Return the [X, Y] coordinate for the center point of the cell that contains the specified text.  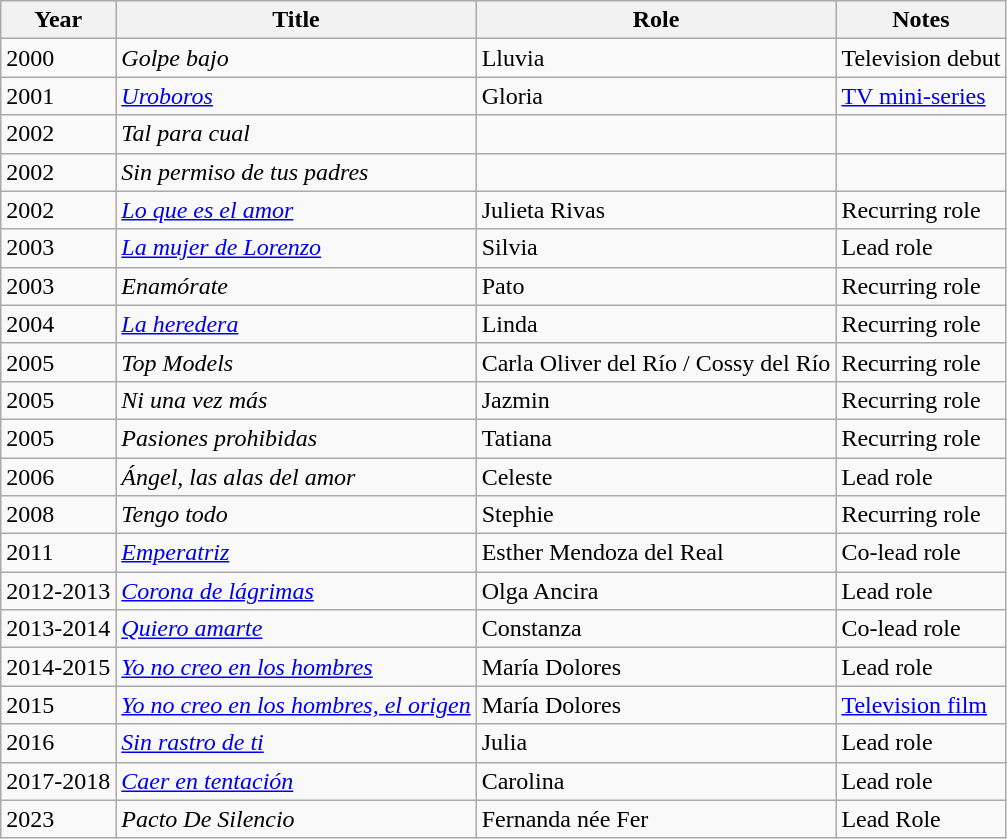
2023 [58, 819]
2011 [58, 553]
Lluvia [656, 58]
2006 [58, 477]
2000 [58, 58]
Tatiana [656, 438]
2013-2014 [58, 629]
Tengo todo [296, 515]
Esther Mendoza del Real [656, 553]
Uroboros [296, 96]
Ángel, las alas del amor [296, 477]
Silvia [656, 248]
Yo no creo en los hombres [296, 667]
Ni una vez más [296, 400]
Emperatriz [296, 553]
Celeste [656, 477]
2014-2015 [58, 667]
La heredera [296, 324]
Julieta Rivas [656, 210]
Fernanda née Fer [656, 819]
2017-2018 [58, 781]
Title [296, 20]
Jazmin [656, 400]
Pacto De Silencio [296, 819]
Golpe bajo [296, 58]
Pasiones prohibidas [296, 438]
Lead Role [921, 819]
2001 [58, 96]
Caer en tentación [296, 781]
Notes [921, 20]
Pato [656, 286]
La mujer de Lorenzo [296, 248]
Top Models [296, 362]
Constanza [656, 629]
Quiero amarte [296, 629]
2012-2013 [58, 591]
Stephie [656, 515]
2016 [58, 743]
Corona de lágrimas [296, 591]
Lo que es el amor [296, 210]
Gloria [656, 96]
Carla Oliver del Río / Cossy del Río [656, 362]
Television film [921, 705]
Television debut [921, 58]
Olga Ancira [656, 591]
Role [656, 20]
Year [58, 20]
2004 [58, 324]
TV mini-series [921, 96]
Enamórate [296, 286]
Tal para cual [296, 134]
2015 [58, 705]
2008 [58, 515]
Yo no creo en los hombres, el origen [296, 705]
Linda [656, 324]
Sin permiso de tus padres [296, 172]
Julia [656, 743]
Carolina [656, 781]
Sin rastro de ti [296, 743]
